Pinpoint the cell where the given text exists, returning its [X, Y] midpoint coordinate. 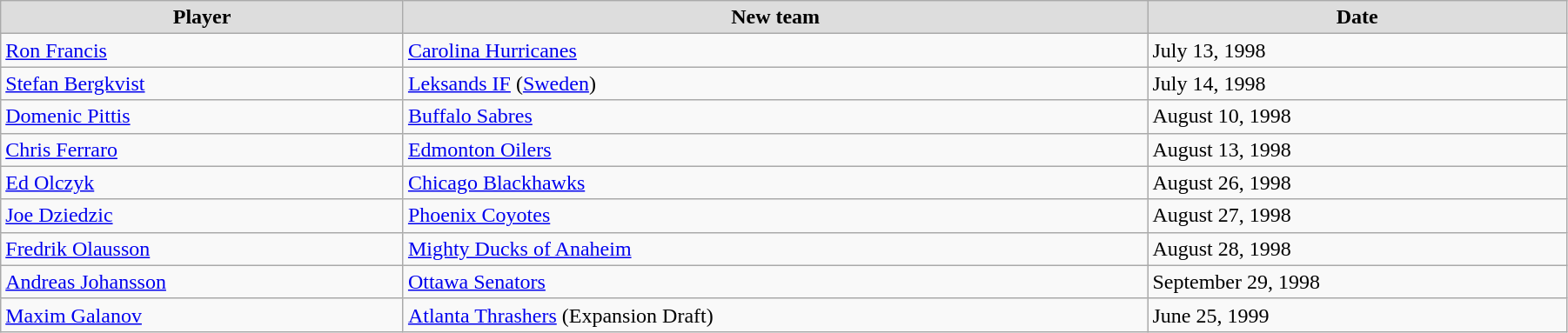
Joe Dziedzic [202, 216]
Ron Francis [202, 50]
Chris Ferraro [202, 150]
Buffalo Sabres [774, 117]
Atlanta Thrashers (Expansion Draft) [774, 315]
Date [1357, 17]
Ottawa Senators [774, 282]
Fredrik Olausson [202, 249]
August 28, 1998 [1357, 249]
September 29, 1998 [1357, 282]
August 13, 1998 [1357, 150]
Stefan Bergkvist [202, 83]
Andreas Johansson [202, 282]
August 26, 1998 [1357, 183]
Ed Olczyk [202, 183]
July 14, 1998 [1357, 83]
Leksands IF (Sweden) [774, 83]
Carolina Hurricanes [774, 50]
Domenic Pittis [202, 117]
June 25, 1999 [1357, 315]
New team [774, 17]
August 10, 1998 [1357, 117]
Edmonton Oilers [774, 150]
Player [202, 17]
July 13, 1998 [1357, 50]
August 27, 1998 [1357, 216]
Maxim Galanov [202, 315]
Phoenix Coyotes [774, 216]
Mighty Ducks of Anaheim [774, 249]
Chicago Blackhawks [774, 183]
